For the text-containing cell, return its midpoint in [x, y] coordinate format. 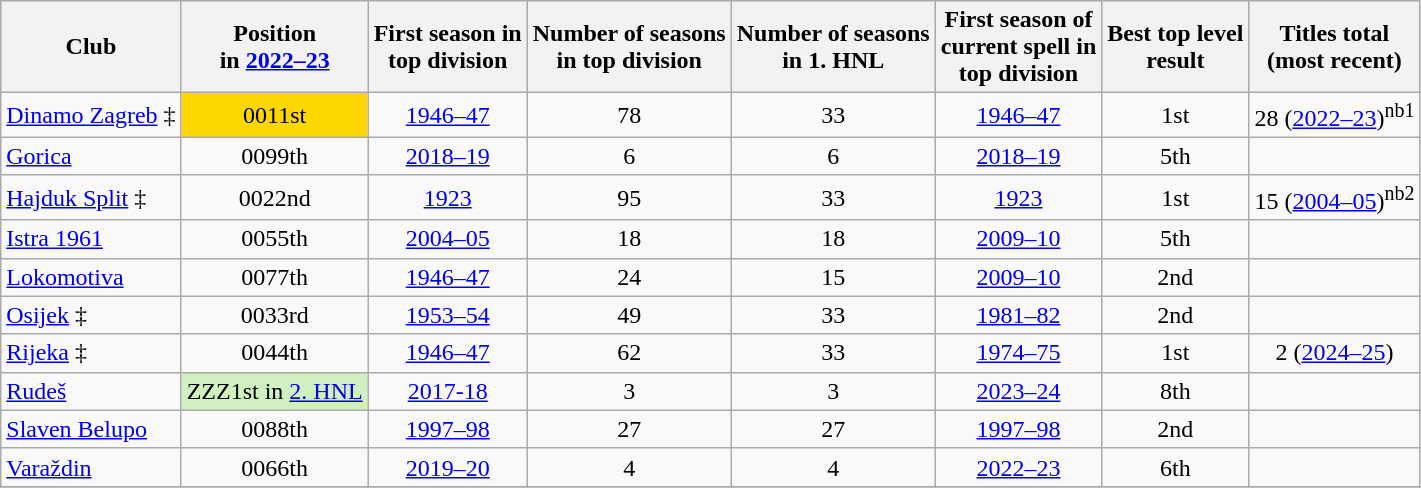
0077th [274, 277]
Rudeš [91, 391]
First season intop division [448, 47]
0033rd [274, 315]
Positionin 2022–23 [274, 47]
2004–05 [448, 239]
0044th [274, 353]
Istra 1961 [91, 239]
1974–75 [1018, 353]
2017-18 [448, 391]
Titles total(most recent) [1334, 47]
62 [629, 353]
1953–54 [448, 315]
2023–24 [1018, 391]
ZZZ1st in 2. HNL [274, 391]
Best top levelresult [1176, 47]
78 [629, 116]
0066th [274, 467]
2019–20 [448, 467]
95 [629, 198]
Gorica [91, 156]
Club [91, 47]
Osijek ‡ [91, 315]
Hajduk Split ‡ [91, 198]
Dinamo Zagreb ‡ [91, 116]
24 [629, 277]
2022–23 [1018, 467]
15 (2004–05)nb2 [1334, 198]
Number of seasons in top division [629, 47]
15 [833, 277]
49 [629, 315]
Lokomotiva [91, 277]
Varaždin [91, 467]
Number of seasons in 1. HNL [833, 47]
2 (2024–25) [1334, 353]
Rijeka ‡ [91, 353]
First season ofcurrent spell intop division [1018, 47]
0022nd [274, 198]
1981–82 [1018, 315]
28 (2022–23)nb1 [1334, 116]
0011st [274, 116]
0055th [274, 239]
8th [1176, 391]
0099th [274, 156]
0088th [274, 429]
6th [1176, 467]
Slaven Belupo [91, 429]
